Return [X, Y] of the center of cell containing provided text 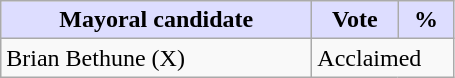
% [426, 20]
Brian Bethune (X) [156, 58]
Mayoral candidate [156, 20]
Acclaimed [383, 58]
Vote [355, 20]
